Find where the given text appears and provide that cell's center as (x, y) coordinate. 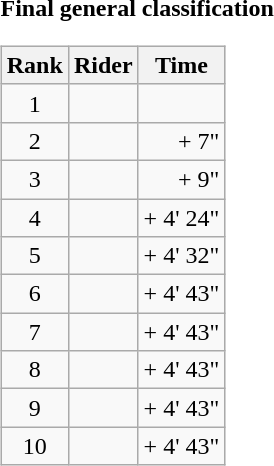
+ 4' 24" (182, 217)
10 (34, 446)
2 (34, 141)
+ 9" (182, 179)
8 (34, 370)
3 (34, 179)
4 (34, 217)
Rider (103, 65)
Time (182, 65)
9 (34, 408)
Rank (34, 65)
5 (34, 256)
6 (34, 294)
1 (34, 103)
+ 7" (182, 141)
+ 4' 32" (182, 256)
7 (34, 332)
